Detect which cell encompasses the target text, then output its (X, Y) center coordinate. 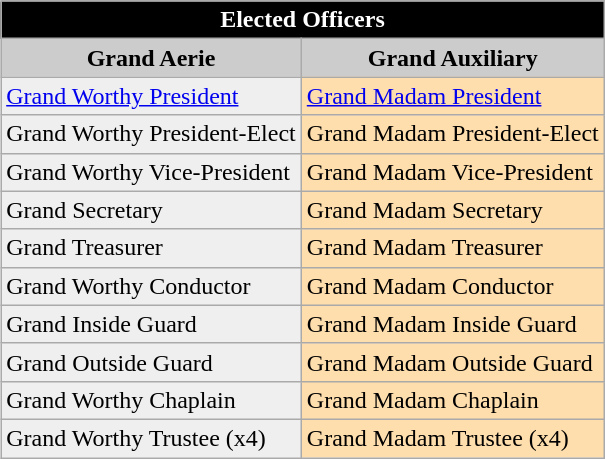
Grand Secretary (152, 210)
Grand Madam President (452, 96)
Grand Auxiliary (452, 58)
Grand Madam Trustee (x4) (452, 438)
Grand Madam Treasurer (452, 248)
Grand Madam Inside Guard (452, 324)
Grand Worthy Vice-President (152, 172)
Grand Madam President-Elect (452, 134)
Grand Worthy Trustee (x4) (152, 438)
Grand Madam Conductor (452, 286)
Grand Treasurer (152, 248)
Grand Inside Guard (152, 324)
Elected Officers (303, 20)
Grand Aerie (152, 58)
Grand Worthy Conductor (152, 286)
Grand Worthy President (152, 96)
Grand Madam Chaplain (452, 400)
Grand Madam Outside Guard (452, 362)
Grand Worthy Chaplain (152, 400)
Grand Outside Guard (152, 362)
Grand Madam Vice-President (452, 172)
Grand Worthy President-Elect (152, 134)
Grand Madam Secretary (452, 210)
